Return the (X, Y) coordinate for the center point of the cell that contains the specified text.  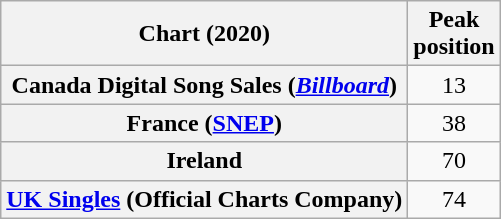
38 (454, 123)
Canada Digital Song Sales (Billboard) (204, 85)
13 (454, 85)
74 (454, 199)
France (SNEP) (204, 123)
Ireland (204, 161)
UK Singles (Official Charts Company) (204, 199)
Peakposition (454, 34)
Chart (2020) (204, 34)
70 (454, 161)
